Determine the (x, y) coordinate at the center of the cell enclosing the given text.  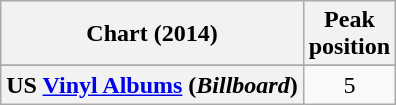
US Vinyl Albums (Billboard) (152, 85)
5 (349, 85)
Chart (2014) (152, 34)
Peak position (349, 34)
